Search for the cell housing the specified text and yield its [X, Y] center coordinate. 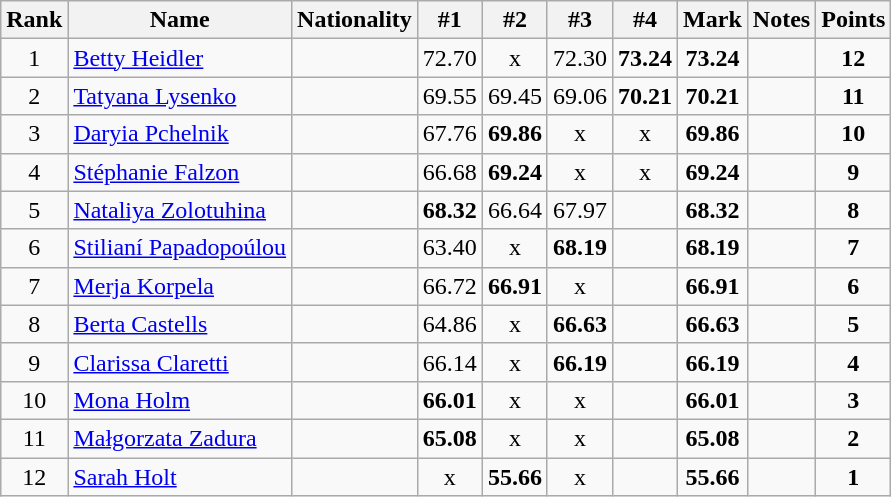
Nationality [355, 20]
66.64 [514, 210]
#4 [646, 20]
Merja Korpela [180, 286]
69.06 [580, 96]
Notes [781, 20]
72.30 [580, 58]
Berta Castells [180, 324]
Małgorzata Zadura [180, 438]
Stéphanie Falzon [180, 172]
69.45 [514, 96]
Name [180, 20]
Rank [34, 20]
Points [854, 20]
Tatyana Lysenko [180, 96]
66.68 [450, 172]
Clarissa Claretti [180, 362]
63.40 [450, 248]
Betty Heidler [180, 58]
67.76 [450, 134]
66.72 [450, 286]
72.70 [450, 58]
64.86 [450, 324]
Mark [713, 20]
Sarah Holt [180, 477]
Stilianí Papadopoúlou [180, 248]
Daryia Pchelnik [180, 134]
#2 [514, 20]
66.14 [450, 362]
67.97 [580, 210]
69.55 [450, 96]
Mona Holm [180, 400]
#3 [580, 20]
#1 [450, 20]
Nataliya Zolotuhina [180, 210]
